Pinpoint the cell where the given text exists, returning its [x, y] midpoint coordinate. 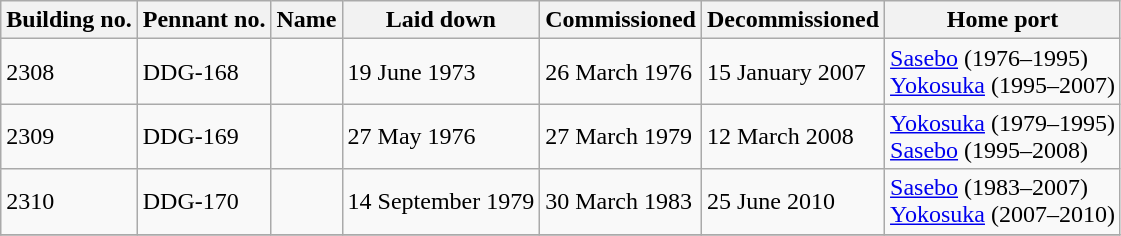
Home port [1003, 20]
12 March 2008 [792, 136]
26 March 1976 [621, 72]
Sasebo (1976–1995) Yokosuka (1995–2007) [1003, 72]
DDG-170 [204, 202]
2308 [69, 72]
19 June 1973 [441, 72]
Commissioned [621, 20]
2310 [69, 202]
27 March 1979 [621, 136]
Building no. [69, 20]
DDG-168 [204, 72]
Pennant no. [204, 20]
Sasebo (1983–2007)Yokosuka (2007–2010) [1003, 202]
14 September 1979 [441, 202]
27 May 1976 [441, 136]
DDG-169 [204, 136]
Laid down [441, 20]
Name [306, 20]
30 March 1983 [621, 202]
Decommissioned [792, 20]
Yokosuka (1979–1995)Sasebo (1995–2008) [1003, 136]
2309 [69, 136]
25 June 2010 [792, 202]
15 January 2007 [792, 72]
